Locate the cell with the specified text and output its (X, Y) center coordinate. 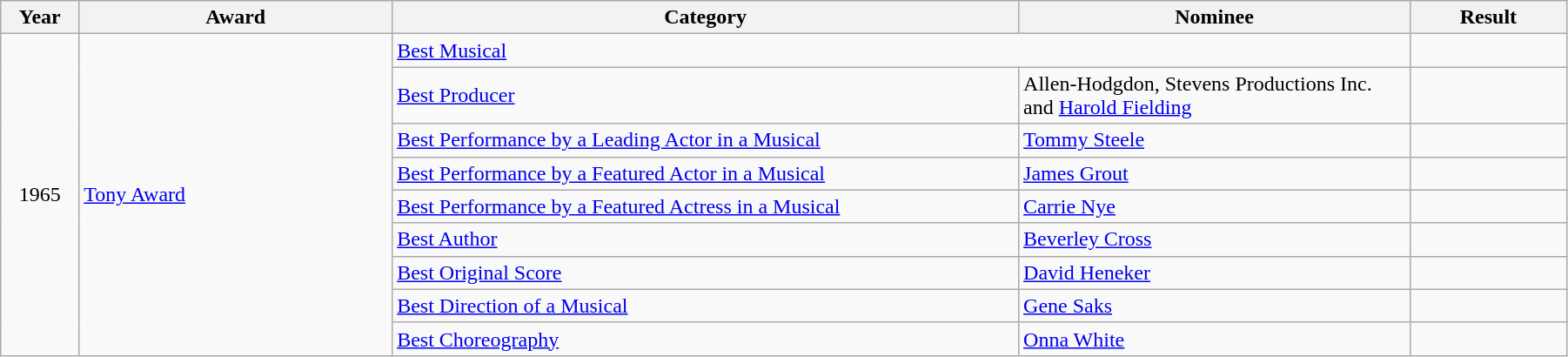
1965 (40, 195)
Best Author (706, 239)
Best Musical (901, 51)
Category (706, 17)
Best Direction of a Musical (706, 306)
Allen-Hodgdon, Stevens Productions Inc. and Harold Fielding (1215, 96)
Best Performance by a Leading Actor in a Musical (706, 140)
Onna White (1215, 339)
Nominee (1215, 17)
Best Original Score (706, 273)
Result (1488, 17)
Award (236, 17)
Tommy Steele (1215, 140)
Best Performance by a Featured Actress in a Musical (706, 206)
Tony Award (236, 195)
Best Choreography (706, 339)
Gene Saks (1215, 306)
David Heneker (1215, 273)
Best Producer (706, 96)
Beverley Cross (1215, 239)
Carrie Nye (1215, 206)
James Grout (1215, 173)
Best Performance by a Featured Actor in a Musical (706, 173)
Year (40, 17)
